Return the [x, y] coordinate for the center point of the cell that contains the specified text.  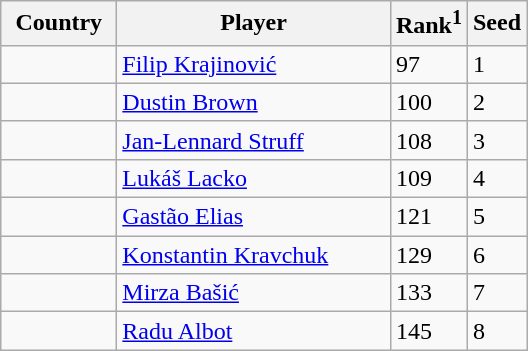
100 [428, 102]
4 [496, 178]
6 [496, 255]
1 [496, 64]
Radu Albot [254, 331]
108 [428, 140]
109 [428, 178]
133 [428, 293]
Mirza Bašić [254, 293]
Konstantin Kravchuk [254, 255]
129 [428, 255]
Rank1 [428, 24]
Dustin Brown [254, 102]
Filip Krajinović [254, 64]
97 [428, 64]
145 [428, 331]
Jan-Lennard Struff [254, 140]
3 [496, 140]
7 [496, 293]
Gastão Elias [254, 217]
121 [428, 217]
Player [254, 24]
5 [496, 217]
8 [496, 331]
Lukáš Lacko [254, 178]
Country [59, 24]
Seed [496, 24]
2 [496, 102]
